Find where the given text appears and provide that cell's center as (x, y) coordinate. 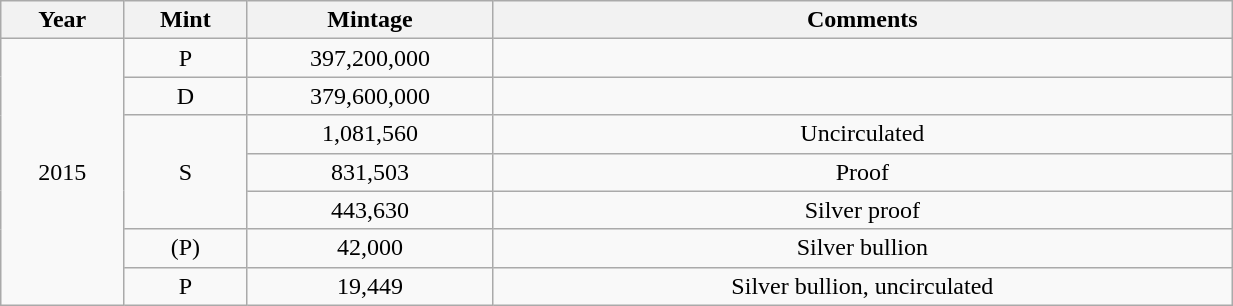
397,200,000 (370, 58)
379,600,000 (370, 96)
Silver proof (862, 210)
Silver bullion (862, 248)
Silver bullion, uncirculated (862, 286)
(P) (186, 248)
D (186, 96)
19,449 (370, 286)
1,081,560 (370, 134)
Proof (862, 172)
Year (62, 20)
831,503 (370, 172)
2015 (62, 172)
Comments (862, 20)
Mint (186, 20)
42,000 (370, 248)
443,630 (370, 210)
Uncirculated (862, 134)
S (186, 172)
Mintage (370, 20)
